Detect which cell encompasses the target text, then output its (X, Y) center coordinate. 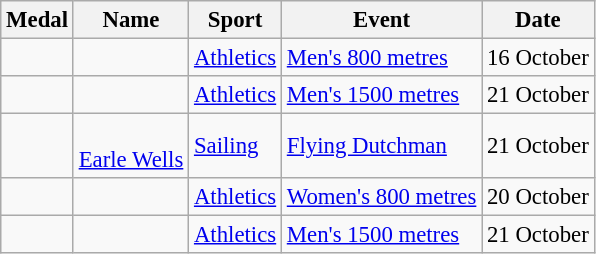
Earle Wells (130, 146)
Men's 800 metres (381, 58)
Date (538, 20)
Women's 800 metres (381, 197)
Flying Dutchman (381, 146)
Sport (236, 20)
Name (130, 20)
16 October (538, 58)
Medal (38, 20)
Sailing (236, 146)
20 October (538, 197)
Event (381, 20)
